Detect which cell encompasses the target text, then output its [x, y] center coordinate. 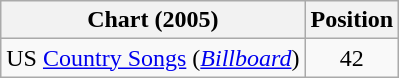
US Country Songs (Billboard) [153, 58]
Position [352, 20]
Chart (2005) [153, 20]
42 [352, 58]
